Extract the [X, Y] coordinate from the center of the cell holding the provided text.  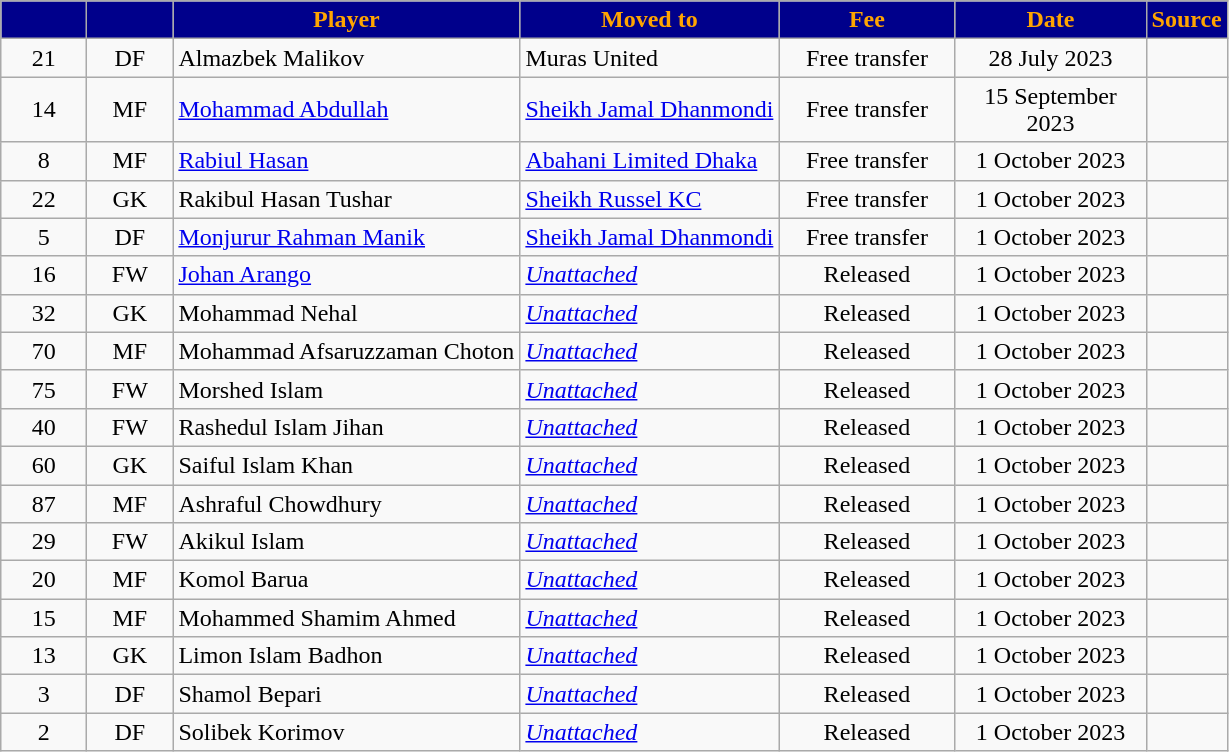
15 [44, 618]
Shamol Bepari [346, 694]
8 [44, 161]
Fee [867, 20]
Rashedul Islam Jihan [346, 427]
2 [44, 732]
Ashraful Chowdhury [346, 503]
Mohammad Abdullah [346, 110]
87 [44, 503]
29 [44, 542]
Solibek Korimov [346, 732]
32 [44, 313]
Morshed Islam [346, 389]
Johan Arango [346, 275]
Mohammed Shamim Ahmed [346, 618]
15 September 2023 [1050, 110]
Akikul Islam [346, 542]
22 [44, 199]
14 [44, 110]
Saiful Islam Khan [346, 465]
Player [346, 20]
21 [44, 58]
Almazbek Malikov [346, 58]
Date [1050, 20]
Rabiul Hasan [346, 161]
Source [1186, 20]
70 [44, 351]
Komol Barua [346, 580]
Limon Islam Badhon [346, 656]
40 [44, 427]
28 July 2023 [1050, 58]
Mohammad Afsaruzzaman Choton [346, 351]
Abahani Limited Dhaka [650, 161]
13 [44, 656]
60 [44, 465]
20 [44, 580]
Mohammad Nehal [346, 313]
5 [44, 237]
75 [44, 389]
Sheikh Russel KC [650, 199]
Muras United [650, 58]
Monjurur Rahman Manik [346, 237]
Rakibul Hasan Tushar [346, 199]
Moved to [650, 20]
16 [44, 275]
3 [44, 694]
